Locate the cell with the specified text and output its [x, y] center coordinate. 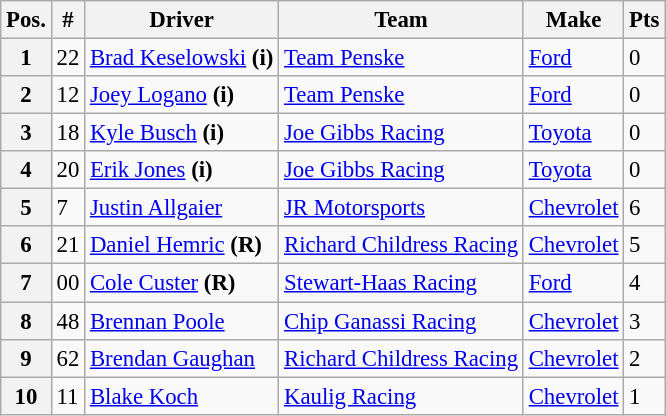
Brad Keselowski (i) [182, 58]
Stewart-Haas Racing [402, 283]
Pos. [26, 20]
Driver [182, 20]
8 [26, 321]
Erik Jones (i) [182, 170]
# [68, 20]
Kaulig Racing [402, 396]
18 [68, 133]
Daniel Hemric (R) [182, 245]
00 [68, 283]
10 [26, 396]
Kyle Busch (i) [182, 133]
Chip Ganassi Racing [402, 321]
9 [26, 358]
21 [68, 245]
Joey Logano (i) [182, 95]
Team [402, 20]
Make [573, 20]
JR Motorsports [402, 208]
20 [68, 170]
12 [68, 95]
Justin Allgaier [182, 208]
62 [68, 358]
Cole Custer (R) [182, 283]
Brennan Poole [182, 321]
22 [68, 58]
Brendan Gaughan [182, 358]
Pts [644, 20]
48 [68, 321]
Blake Koch [182, 396]
11 [68, 396]
